Detect which cell encompasses the target text, then output its [X, Y] center coordinate. 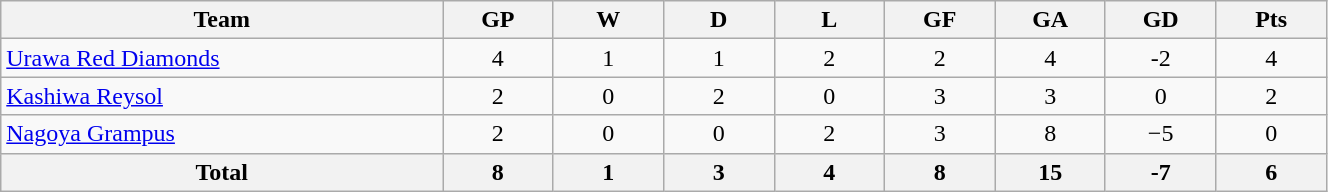
GF [939, 20]
15 [1050, 172]
−5 [1160, 134]
6 [1272, 172]
Urawa Red Diamonds [222, 58]
Team [222, 20]
GP [498, 20]
W [608, 20]
-2 [1160, 58]
Pts [1272, 20]
L [829, 20]
Kashiwa Reysol [222, 96]
GA [1050, 20]
-7 [1160, 172]
D [719, 20]
Nagoya Grampus [222, 134]
Total [222, 172]
GD [1160, 20]
